Output the (X, Y) coordinate of the center of the cell containing the given text.  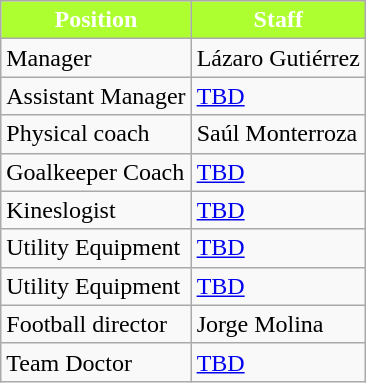
Lázaro Gutiérrez (278, 58)
Goalkeeper Coach (96, 172)
Team Doctor (96, 362)
Saúl Monterroza (278, 134)
Jorge Molina (278, 324)
Kineslogist (96, 210)
Position (96, 20)
Manager (96, 58)
Physical coach (96, 134)
Assistant Manager (96, 96)
Staff (278, 20)
Football director (96, 324)
